Determine the (x, y) coordinate at the center of the cell enclosing the given text.  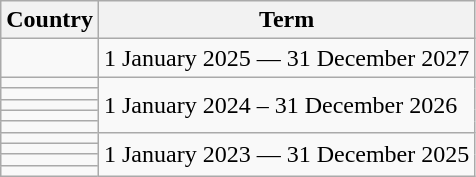
Term (286, 20)
1 January 2024 – 31 December 2026 (286, 104)
1 January 2025 — 31 December 2027 (286, 58)
1 January 2023 — 31 December 2025 (286, 154)
Country (50, 20)
